Return the (x, y) coordinate for the center point of the cell that contains the specified text.  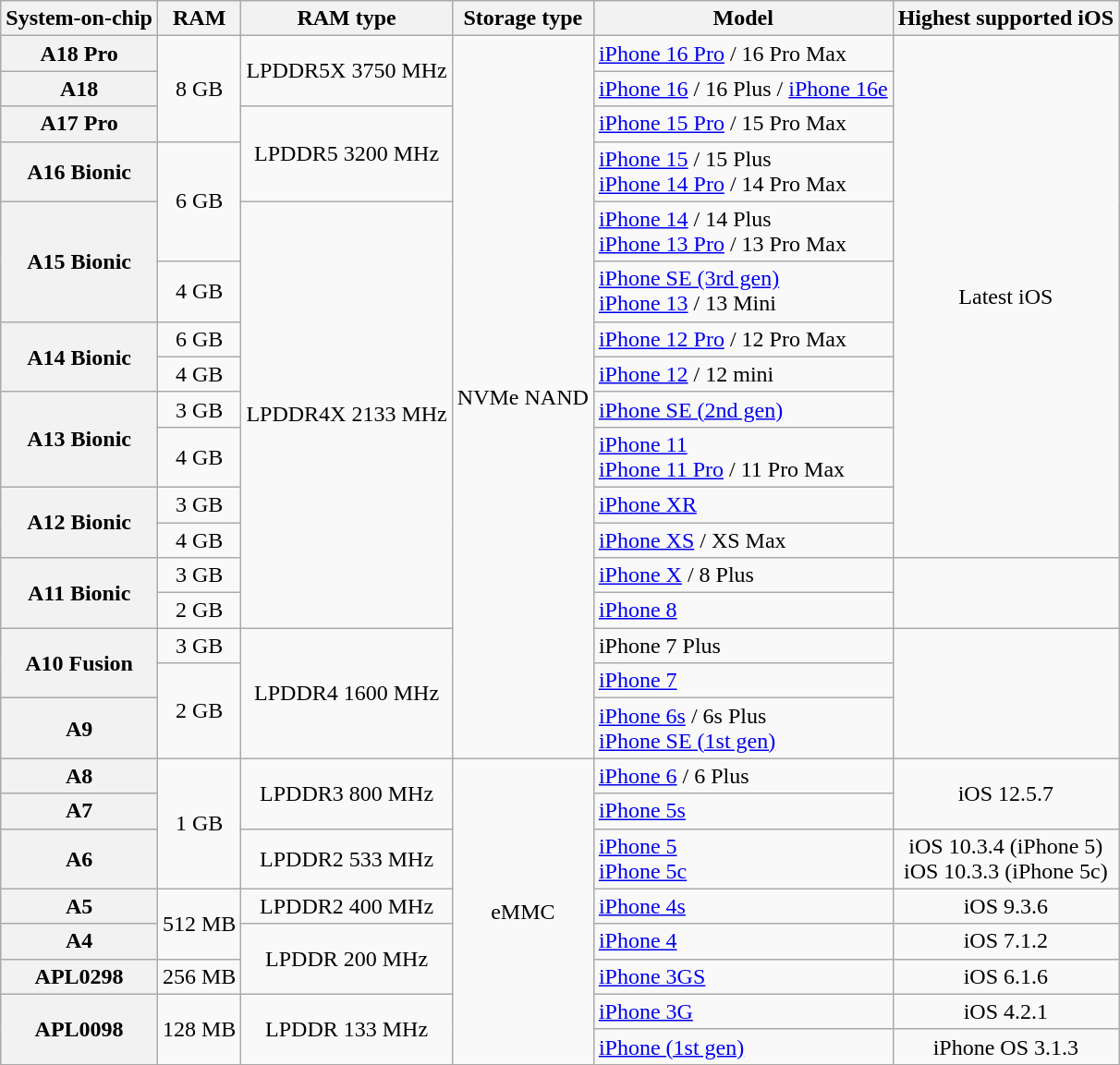
iOS 7.1.2 (1005, 941)
iPhone 4s (743, 906)
iOS 10.3.4 (iPhone 5)iOS 10.3.3 (iPhone 5c) (1005, 859)
128 MB (199, 1029)
A18 Pro (79, 54)
iPhone 11iPhone 11 Pro / 11 Pro Max (743, 456)
eMMC (523, 912)
256 MB (199, 976)
A18 (79, 89)
iPhone SE (2nd gen) (743, 409)
iPhone 16 / 16 Plus / iPhone 16e (743, 89)
iPhone 3GS (743, 976)
LPDDR4X 2133 MHz (347, 415)
RAM (199, 18)
iPhone XR (743, 504)
iPhone 3G (743, 1011)
Highest supported iOS (1005, 18)
iPhone 6s / 6s PlusiPhone SE (1st gen) (743, 728)
LPDDR5 3200 MHz (347, 153)
1 GB (199, 824)
RAM type (347, 18)
iPhone SE (3rd gen) iPhone 13 / 13 Mini (743, 292)
iPhone 7 (743, 681)
A8 (79, 776)
iPhone 5iPhone 5c (743, 859)
A6 (79, 859)
A14 Bionic (79, 357)
iOS 4.2.1 (1005, 1011)
A4 (79, 941)
iPhone 7 Plus (743, 646)
LPDDR2 400 MHz (347, 906)
LPDDR 200 MHz (347, 959)
LPDDR4 1600 MHz (347, 693)
A17 Pro (79, 124)
iPhone 8 (743, 611)
iOS 9.3.6 (1005, 906)
A16 Bionic (79, 172)
iPhone 15 / 15 PlusiPhone 14 Pro / 14 Pro Max (743, 172)
LPDDR 133 MHz (347, 1029)
APL0298 (79, 976)
A9 (79, 728)
A13 Bionic (79, 440)
iPhone 14 / 14 PlusiPhone 13 Pro / 13 Pro Max (743, 231)
iPhone XS / XS Max (743, 540)
iPhone (1st gen) (743, 1047)
iPhone X / 8 Plus (743, 575)
iOS 6.1.6 (1005, 976)
APL0098 (79, 1029)
A15 Bionic (79, 261)
Storage type (523, 18)
iPhone 12 Pro / 12 Pro Max (743, 339)
NVMe NAND (523, 397)
LPDDR2 533 MHz (347, 859)
iPhone 15 Pro / 15 Pro Max (743, 124)
iPhone 16 Pro / 16 Pro Max (743, 54)
iPhone 6 / 6 Plus (743, 776)
LPDDR3 800 MHz (347, 793)
iPhone 12 / 12 mini (743, 374)
A10 Fusion (79, 663)
512 MB (199, 924)
iPhone 4 (743, 941)
iPhone OS 3.1.3 (1005, 1047)
A11 Bionic (79, 593)
A5 (79, 906)
System-on-chip (79, 18)
Latest iOS (1005, 297)
A12 Bionic (79, 522)
LPDDR5X 3750 MHz (347, 71)
8 GB (199, 89)
Model (743, 18)
iOS 12.5.7 (1005, 793)
A7 (79, 811)
iPhone 5s (743, 811)
